Find where the given text appears and provide that cell's center as [X, Y] coordinate. 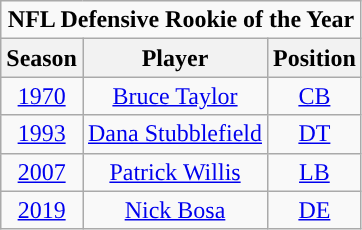
DT [315, 134]
CB [315, 96]
LB [315, 172]
1993 [42, 134]
Nick Bosa [174, 210]
Player [174, 58]
Season [42, 58]
2019 [42, 210]
NFL Defensive Rookie of the Year [182, 20]
Bruce Taylor [174, 96]
2007 [42, 172]
DE [315, 210]
Dana Stubblefield [174, 134]
1970 [42, 96]
Position [315, 58]
Patrick Willis [174, 172]
